Pinpoint the cell where the given text exists, returning its (X, Y) midpoint coordinate. 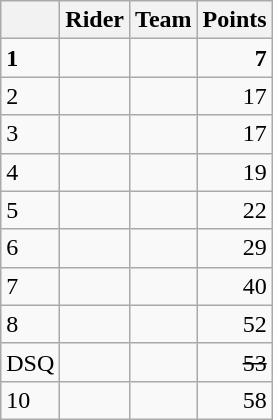
29 (234, 248)
40 (234, 286)
1 (30, 58)
8 (30, 324)
Team (164, 20)
19 (234, 172)
5 (30, 210)
22 (234, 210)
Points (234, 20)
58 (234, 400)
4 (30, 172)
52 (234, 324)
53 (234, 362)
DSQ (30, 362)
Rider (95, 20)
2 (30, 96)
6 (30, 248)
10 (30, 400)
3 (30, 134)
